Determine the (x, y) coordinate at the center of the cell enclosing the given text.  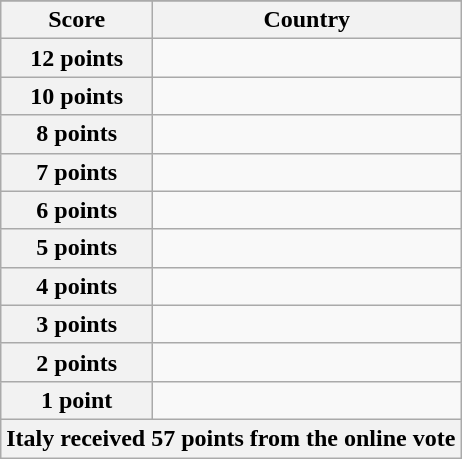
3 points (77, 324)
8 points (77, 134)
Italy received 57 points from the online vote (231, 438)
4 points (77, 286)
6 points (77, 210)
Score (77, 20)
Country (307, 20)
12 points (77, 58)
2 points (77, 362)
1 point (77, 400)
10 points (77, 96)
7 points (77, 172)
5 points (77, 248)
